Output the [x, y] coordinate of the center of the cell containing the given text.  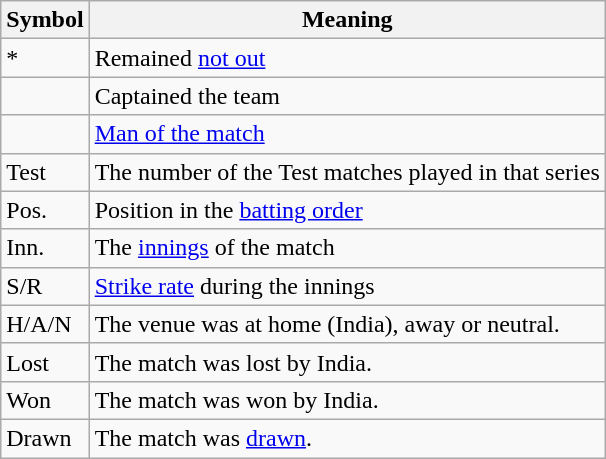
Lost [45, 362]
Captained the team [347, 96]
The match was lost by India. [347, 362]
The match was drawn. [347, 438]
S/R [45, 286]
The match was won by India. [347, 400]
Test [45, 172]
Strike rate during the innings [347, 286]
Won [45, 400]
Meaning [347, 20]
The number of the Test matches played in that series [347, 172]
The innings of the match [347, 248]
Man of the match [347, 134]
Inn. [45, 248]
Remained not out [347, 58]
Pos. [45, 210]
The venue was at home (India), away or neutral. [347, 324]
* [45, 58]
H/A/N [45, 324]
Symbol [45, 20]
Drawn [45, 438]
Position in the batting order [347, 210]
